Provide the (x, y) coordinate of the cell's center where the given text is located.  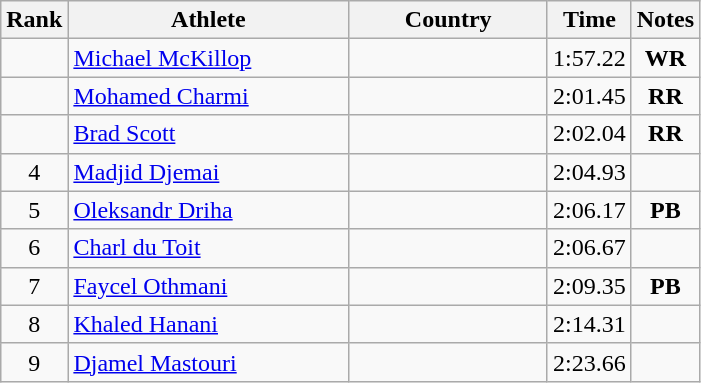
7 (34, 286)
Time (589, 20)
2:06.67 (589, 248)
Djamel Mastouri (208, 362)
WR (665, 58)
Madjid Djemai (208, 172)
2:01.45 (589, 96)
2:02.04 (589, 134)
2:04.93 (589, 172)
1:57.22 (589, 58)
Athlete (208, 20)
Khaled Hanani (208, 324)
5 (34, 210)
Notes (665, 20)
Michael McKillop (208, 58)
9 (34, 362)
6 (34, 248)
2:23.66 (589, 362)
2:09.35 (589, 286)
Oleksandr Driha (208, 210)
2:06.17 (589, 210)
Charl du Toit (208, 248)
4 (34, 172)
Brad Scott (208, 134)
Rank (34, 20)
Country (448, 20)
Mohamed Charmi (208, 96)
2:14.31 (589, 324)
8 (34, 324)
Faycel Othmani (208, 286)
